Determine the [x, y] coordinate at the center of the cell enclosing the given text.  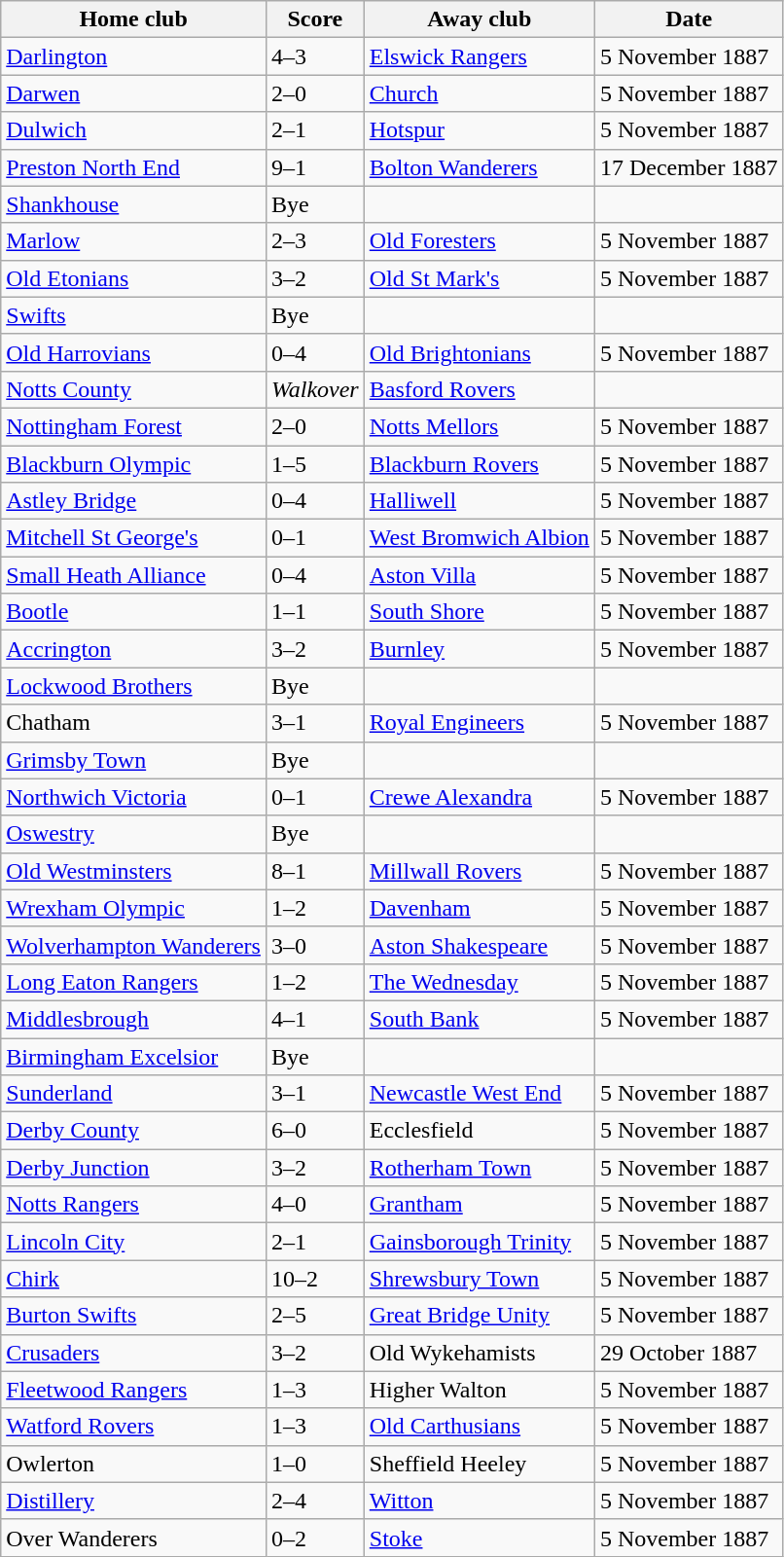
4–0 [315, 1205]
Davenham [479, 908]
4–3 [315, 56]
Darlington [134, 56]
Chatham [134, 723]
0–2 [315, 1538]
Basford Rovers [479, 389]
Ecclesfield [479, 1131]
Notts County [134, 389]
Stoke [479, 1538]
Away club [479, 19]
Northwich Victoria [134, 797]
Watford Rovers [134, 1427]
Darwen [134, 93]
4–1 [315, 1019]
Rotherham Town [479, 1168]
The Wednesday [479, 982]
Middlesbrough [134, 1019]
Derby Junction [134, 1168]
2–4 [315, 1501]
Preston North End [134, 167]
Fleetwood Rangers [134, 1390]
Wolverhampton Wanderers [134, 945]
Newcastle West End [479, 1094]
Small Heath Alliance [134, 575]
Old Wykehamists [479, 1353]
Sheffield Heeley [479, 1464]
Sunderland [134, 1094]
1–1 [315, 612]
Birmingham Excelsior [134, 1056]
Old Westminsters [134, 871]
Shankhouse [134, 204]
1–5 [315, 464]
Astley Bridge [134, 501]
10–2 [315, 1279]
Oswestry [134, 834]
Aston Shakespeare [479, 945]
Great Bridge Unity [479, 1316]
Halliwell [479, 501]
9–1 [315, 167]
8–1 [315, 871]
Over Wanderers [134, 1538]
3–0 [315, 945]
Old Etonians [134, 278]
Walkover [315, 389]
South Bank [479, 1019]
17 December 1887 [689, 167]
Date [689, 19]
Crusaders [134, 1353]
Bootle [134, 612]
Notts Mellors [479, 426]
Mitchell St George's [134, 538]
1–0 [315, 1464]
Burnley [479, 649]
South Shore [479, 612]
Home club [134, 19]
Bolton Wanderers [479, 167]
Old St Mark's [479, 278]
Distillery [134, 1501]
Owlerton [134, 1464]
Higher Walton [479, 1390]
Grimsby Town [134, 760]
Gainsborough Trinity [479, 1242]
Notts Rangers [134, 1205]
6–0 [315, 1131]
Millwall Rovers [479, 871]
Church [479, 93]
Marlow [134, 241]
Blackburn Olympic [134, 464]
Shrewsbury Town [479, 1279]
Derby County [134, 1131]
Lockwood Brothers [134, 686]
Lincoln City [134, 1242]
Dulwich [134, 130]
Wrexham Olympic [134, 908]
Royal Engineers [479, 723]
Swifts [134, 315]
Hotspur [479, 130]
29 October 1887 [689, 1353]
Aston Villa [479, 575]
Old Harrovians [134, 352]
Elswick Rangers [479, 56]
Score [315, 19]
Old Foresters [479, 241]
2–3 [315, 241]
Blackburn Rovers [479, 464]
Grantham [479, 1205]
Crewe Alexandra [479, 797]
Chirk [134, 1279]
Witton [479, 1501]
Old Brightonians [479, 352]
West Bromwich Albion [479, 538]
2–5 [315, 1316]
Nottingham Forest [134, 426]
Accrington [134, 649]
Old Carthusians [479, 1427]
Long Eaton Rangers [134, 982]
Burton Swifts [134, 1316]
